Return the [x, y] coordinate for the center point of the cell that contains the specified text.  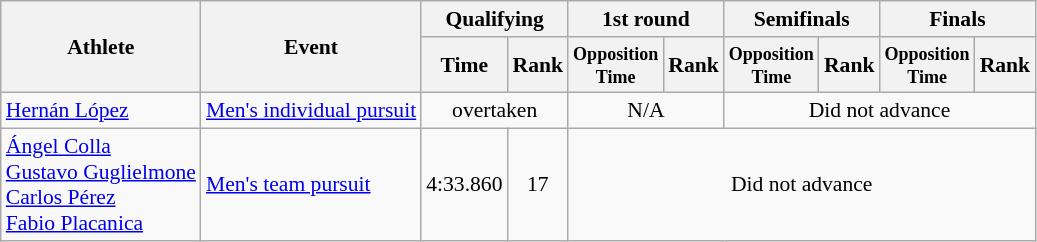
Semifinals [802, 19]
Men's individual pursuit [311, 111]
N/A [646, 111]
Athlete [101, 47]
Time [464, 65]
overtaken [494, 111]
Event [311, 47]
Ángel CollaGustavo GuglielmoneCarlos PérezFabio Placanica [101, 185]
1st round [646, 19]
Finals [957, 19]
17 [538, 185]
4:33.860 [464, 185]
Qualifying [494, 19]
Men's team pursuit [311, 185]
Hernán López [101, 111]
